Pinpoint the cell where the given text exists, returning its [x, y] midpoint coordinate. 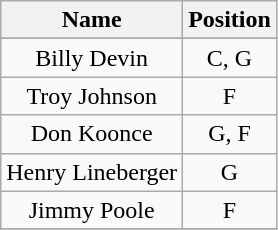
Name [92, 20]
G, F [230, 134]
Jimmy Poole [92, 210]
Henry Lineberger [92, 172]
Billy Devin [92, 58]
Position [230, 20]
Troy Johnson [92, 96]
G [230, 172]
C, G [230, 58]
Don Koonce [92, 134]
